Return (x, y) of the center of cell containing provided text 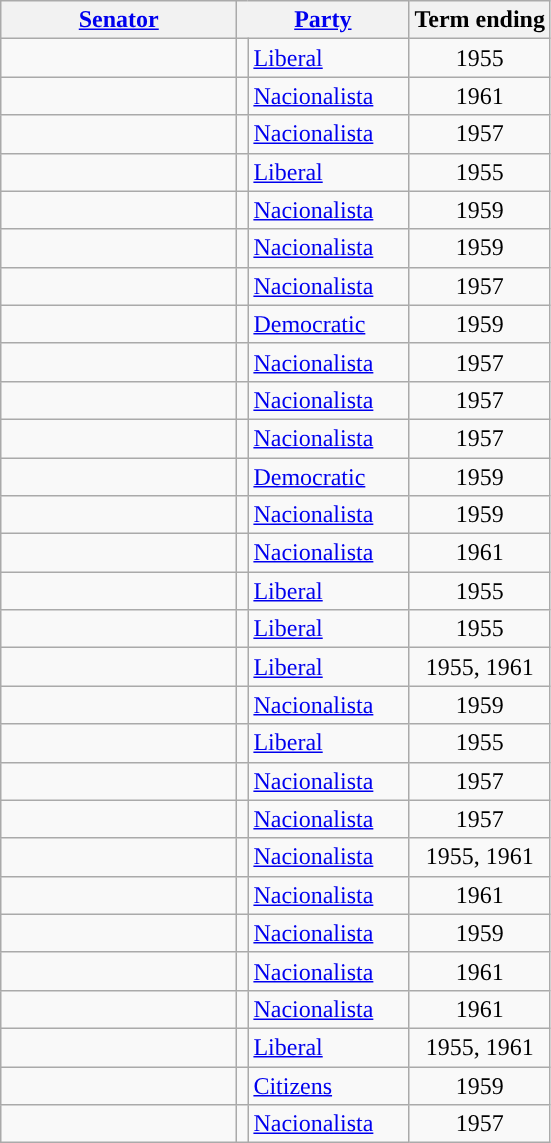
Citizens (328, 1085)
Term ending (480, 20)
Senator (119, 20)
Party (323, 20)
